Scan for the cell matching the given text and deliver its (x, y) coordinate at center. 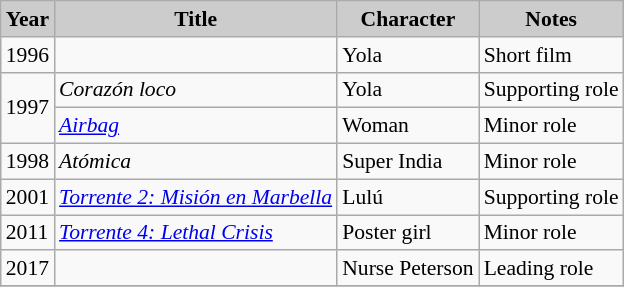
Torrente 4: Lethal Crisis (196, 233)
Notes (552, 19)
Year (28, 19)
Leading role (552, 269)
Atómica (196, 162)
Nurse Peterson (408, 269)
1998 (28, 162)
Woman (408, 126)
Airbag (196, 126)
1997 (28, 108)
Poster girl (408, 233)
Corazón loco (196, 90)
2011 (28, 233)
Lulú (408, 197)
Short film (552, 55)
Character (408, 19)
2017 (28, 269)
1996 (28, 55)
Torrente 2: Misión en Marbella (196, 197)
2001 (28, 197)
Title (196, 19)
Super India (408, 162)
